Provide the (X, Y) coordinate of the cell's center where the given text is located.  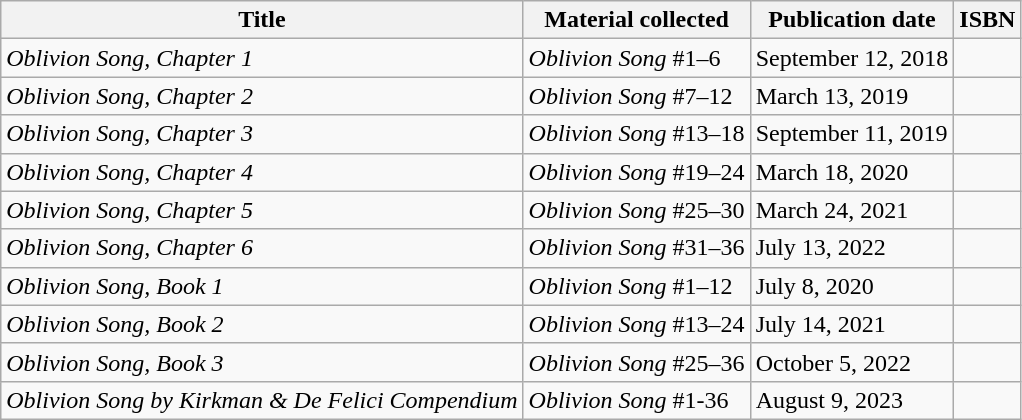
Oblivion Song #13–18 (636, 134)
Oblivion Song #1–6 (636, 58)
March 24, 2021 (852, 210)
Oblivion Song, Chapter 3 (262, 134)
Oblivion Song #1-36 (636, 400)
Oblivion Song, Chapter 1 (262, 58)
Oblivion Song, Book 2 (262, 324)
Oblivion Song, Chapter 5 (262, 210)
Oblivion Song, Chapter 4 (262, 172)
July 14, 2021 (852, 324)
Oblivion Song #25–36 (636, 362)
October 5, 2022 (852, 362)
Title (262, 20)
March 18, 2020 (852, 172)
Oblivion Song #19–24 (636, 172)
Oblivion Song, Chapter 2 (262, 96)
Oblivion Song, Book 1 (262, 286)
July 8, 2020 (852, 286)
Material collected (636, 20)
March 13, 2019 (852, 96)
Oblivion Song #25–30 (636, 210)
Oblivion Song #13–24 (636, 324)
Oblivion Song #7–12 (636, 96)
ISBN (988, 20)
Oblivion Song, Chapter 6 (262, 248)
Oblivion Song, Book 3 (262, 362)
Oblivion Song #1–12 (636, 286)
July 13, 2022 (852, 248)
Oblivion Song by Kirkman & De Felici Compendium (262, 400)
Oblivion Song #31–36 (636, 248)
September 12, 2018 (852, 58)
August 9, 2023 (852, 400)
Publication date (852, 20)
September 11, 2019 (852, 134)
